Determine the [X, Y] coordinate at the center of the cell enclosing the given text.  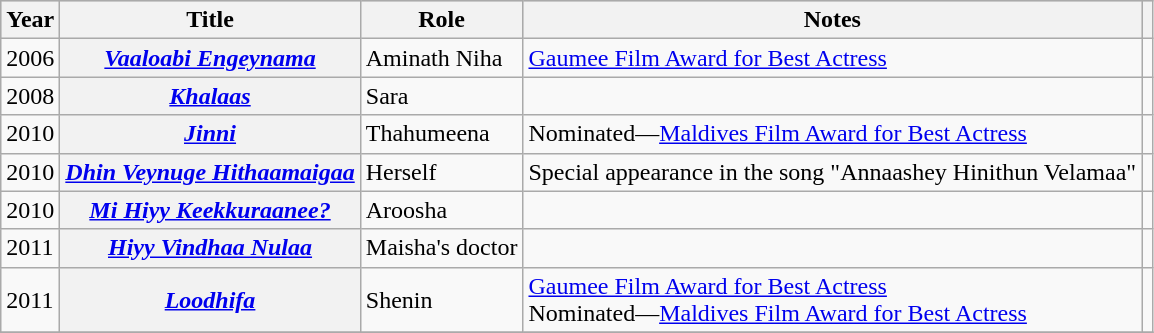
Notes [832, 20]
Sara [442, 96]
Gaumee Film Award for Best Actress [832, 58]
Role [442, 20]
2008 [30, 96]
Year [30, 20]
Special appearance in the song "Annaashey Hinithun Velamaa" [832, 172]
Maisha's doctor [442, 248]
Hiyy Vindhaa Nulaa [210, 248]
Gaumee Film Award for Best ActressNominated—Maldives Film Award for Best Actress [832, 300]
Dhin Veynuge Hithaamaigaa [210, 172]
Aminath Niha [442, 58]
Jinni [210, 134]
Vaaloabi Engeynama [210, 58]
Thahumeena [442, 134]
Khalaas [210, 96]
Nominated—Maldives Film Award for Best Actress [832, 134]
Loodhifa [210, 300]
Aroosha [442, 210]
Title [210, 20]
2006 [30, 58]
Herself [442, 172]
Shenin [442, 300]
Mi Hiyy Keekkuraanee? [210, 210]
